Provide the (X, Y) coordinate of the cell's center where the given text is located.  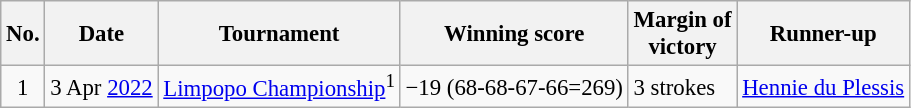
Hennie du Plessis (824, 87)
Limpopo Championship1 (279, 87)
3 Apr 2022 (102, 87)
Tournament (279, 34)
1 (23, 87)
3 strokes (682, 87)
Margin ofvictory (682, 34)
Date (102, 34)
Runner-up (824, 34)
Winning score (514, 34)
No. (23, 34)
−19 (68-68-67-66=269) (514, 87)
